Return (x, y) of the center of cell containing provided text 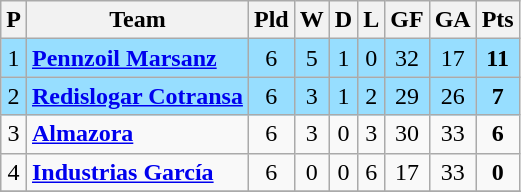
Redislogar Cotransa (137, 96)
7 (498, 96)
Industrias García (137, 172)
26 (452, 96)
D (343, 20)
11 (498, 58)
Team (137, 20)
Almazora (137, 134)
P (14, 20)
Pld (271, 20)
32 (407, 58)
Pennzoil Marsanz (137, 58)
29 (407, 96)
W (312, 20)
L (372, 20)
5 (312, 58)
GF (407, 20)
GA (452, 20)
4 (14, 172)
30 (407, 134)
Pts (498, 20)
